From the cell containing the given text, extract its center point as (x, y) coordinate. 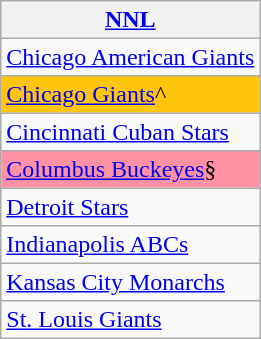
Indianapolis ABCs (130, 244)
St. Louis Giants (130, 318)
Chicago American Giants (130, 56)
Cincinnati Cuban Stars (130, 132)
NNL (130, 20)
Detroit Stars (130, 206)
Kansas City Monarchs (130, 282)
Chicago Giants^ (130, 94)
Columbus Buckeyes§ (130, 170)
